Scan for the cell matching the given text and deliver its [X, Y] coordinate at center. 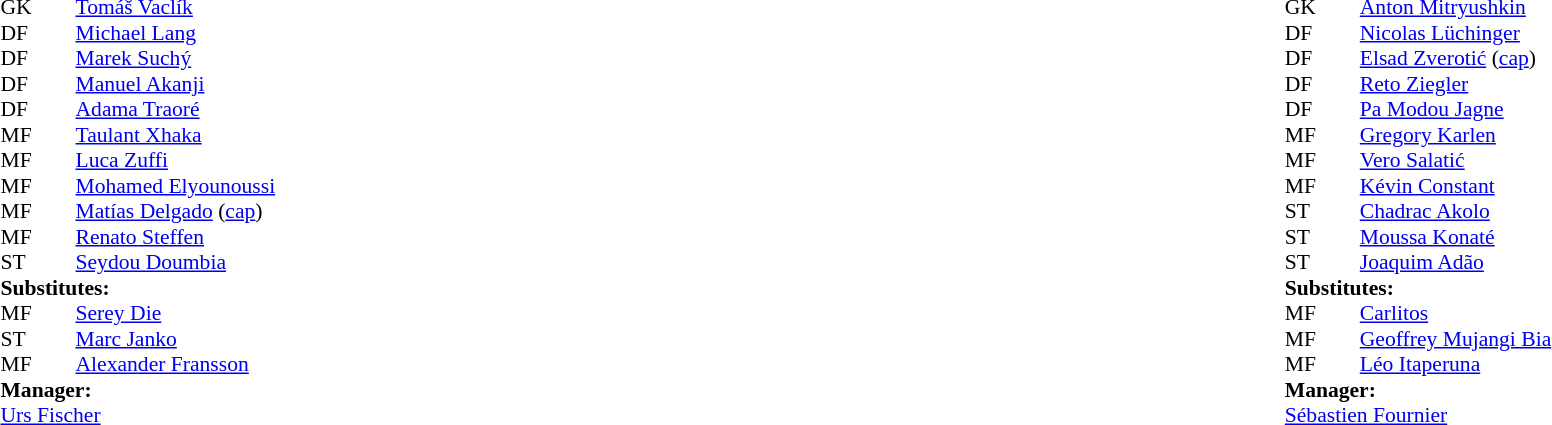
Renato Steffen [176, 237]
Joaquim Adão [1456, 263]
Geoffrey Mujangi Bia [1456, 339]
Pa Modou Jagne [1456, 109]
Carlitos [1456, 313]
Manuel Akanji [176, 84]
Matías Delgado (cap) [176, 211]
Luca Zuffi [176, 161]
Serey Die [176, 313]
Mohamed Elyounoussi [176, 186]
Taulant Xhaka [176, 135]
Nicolas Lüchinger [1456, 33]
Marek Suchý [176, 59]
Léo Itaperuna [1456, 365]
Alexander Fransson [176, 365]
Gregory Karlen [1456, 135]
Michael Lang [176, 33]
Adama Traoré [176, 109]
Kévin Constant [1456, 186]
Reto Ziegler [1456, 84]
Vero Salatić [1456, 161]
Moussa Konaté [1456, 237]
Marc Janko [176, 339]
Chadrac Akolo [1456, 211]
Seydou Doumbia [176, 263]
Elsad Zverotić (cap) [1456, 59]
